Provide the (x, y) coordinate of the cell's center where the given text is located.  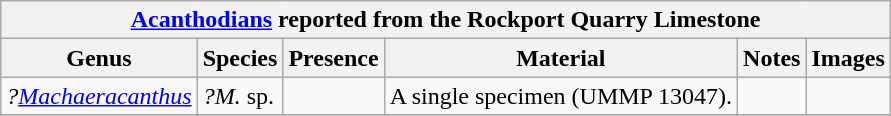
Genus (99, 58)
Presence (334, 58)
?Machaeracanthus (99, 96)
?M. sp. (240, 96)
Species (240, 58)
Notes (772, 58)
A single specimen (UMMP 13047). (560, 96)
Acanthodians reported from the Rockport Quarry Limestone (446, 20)
Material (560, 58)
Images (848, 58)
